Return (X, Y) of the center of cell containing provided text 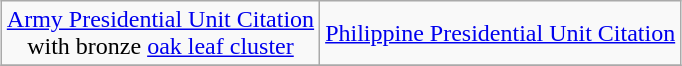
Philippine Presidential Unit Citation (500, 34)
Army Presidential Unit Citationwith bronze oak leaf cluster (160, 34)
